Pinpoint the cell where the given text exists, returning its (x, y) midpoint coordinate. 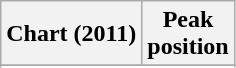
Peakposition (188, 34)
Chart (2011) (72, 34)
